From the cell containing the given text, extract its center point as [X, Y] coordinate. 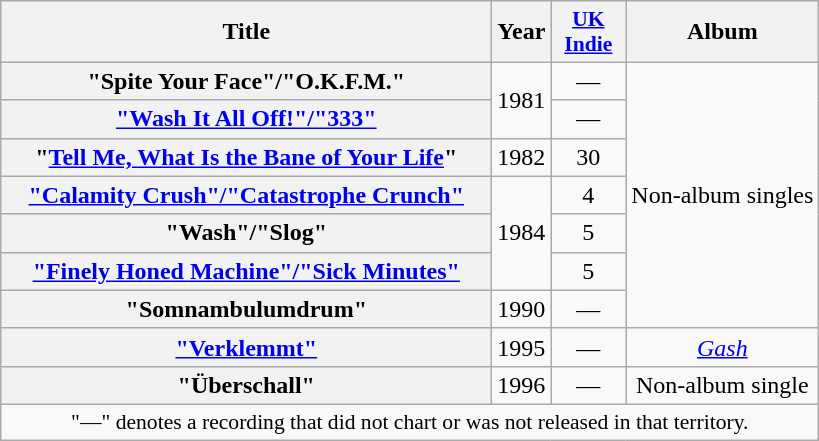
30 [588, 157]
1995 [522, 347]
"—" denotes a recording that did not chart or was not released in that territory. [410, 422]
4 [588, 195]
"Tell Me, What Is the Bane of Your Life" [246, 157]
1981 [522, 100]
Gash [722, 347]
"Spite Your Face"/"O.K.F.M." [246, 81]
1996 [522, 385]
Album [722, 32]
1990 [522, 309]
"Wash It All Off!"/"333" [246, 119]
UK Indie [588, 32]
"Verklemmt" [246, 347]
Non-album singles [722, 195]
"Überschall" [246, 385]
"Wash"/"Slog" [246, 233]
Year [522, 32]
"Finely Honed Machine"/"Sick Minutes" [246, 271]
Non-album single [722, 385]
Title [246, 32]
1984 [522, 233]
"Somnambulumdrum" [246, 309]
"Calamity Crush"/"Catastrophe Crunch" [246, 195]
1982 [522, 157]
